Scan for the cell matching the given text and deliver its [x, y] coordinate at center. 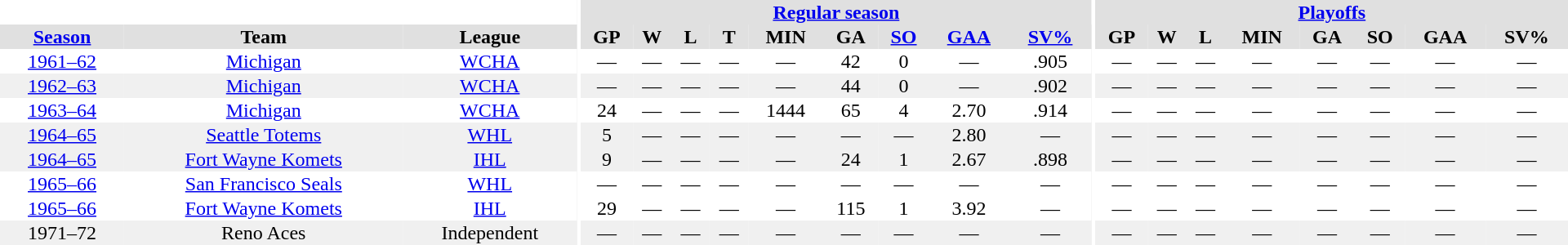
1444 [786, 110]
42 [851, 61]
1961–62 [62, 61]
115 [851, 208]
44 [851, 86]
2.70 [969, 110]
.905 [1050, 61]
.902 [1050, 86]
4 [903, 110]
29 [606, 208]
Regular season [836, 12]
2.80 [969, 135]
.914 [1050, 110]
League [490, 37]
Playoffs [1332, 12]
1971–72 [62, 233]
Team [263, 37]
Season [62, 37]
1963–64 [62, 110]
.898 [1050, 159]
Independent [490, 233]
65 [851, 110]
Seattle Totems [263, 135]
5 [606, 135]
1962–63 [62, 86]
3.92 [969, 208]
T [728, 37]
2.67 [969, 159]
9 [606, 159]
San Francisco Seals [263, 184]
Reno Aces [263, 233]
